Return [x, y] of the center of cell containing provided text 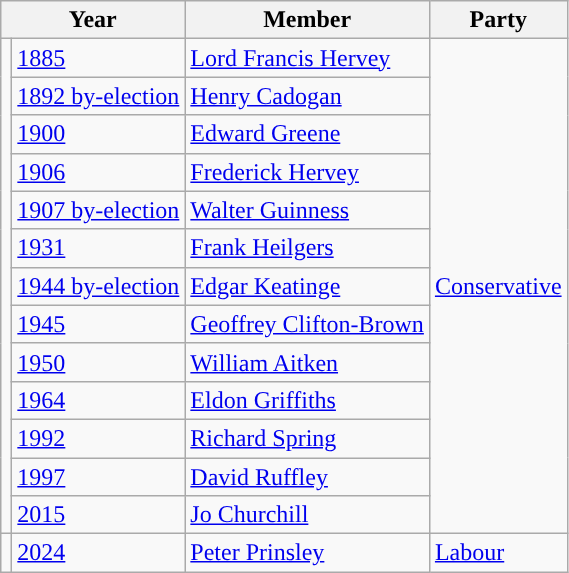
1900 [98, 134]
David Ruffley [308, 477]
1945 [98, 324]
1907 by-election [98, 210]
1992 [98, 438]
1931 [98, 248]
1964 [98, 400]
1906 [98, 172]
Lord Francis Hervey [308, 58]
1950 [98, 362]
William Aitken [308, 362]
1997 [98, 477]
Edgar Keatinge [308, 286]
Frederick Hervey [308, 172]
1944 by-election [98, 286]
Edward Greene [308, 134]
Conservative [498, 286]
Member [308, 20]
Labour [498, 553]
Eldon Griffiths [308, 400]
Party [498, 20]
1885 [98, 58]
Geoffrey Clifton-Brown [308, 324]
Richard Spring [308, 438]
1892 by-election [98, 96]
2024 [98, 553]
Henry Cadogan [308, 96]
Jo Churchill [308, 515]
Peter Prinsley [308, 553]
Year [93, 20]
Frank Heilgers [308, 248]
Walter Guinness [308, 210]
2015 [98, 515]
